From the cell containing the given text, extract its center point as (X, Y) coordinate. 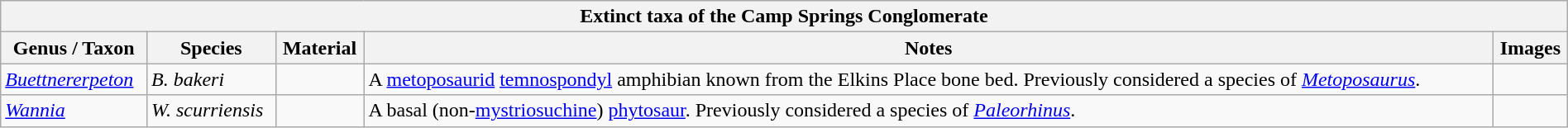
Notes (928, 48)
W. scurriensis (212, 111)
A metoposaurid temnospondyl amphibian known from the Elkins Place bone bed. Previously considered a species of Metoposaurus. (928, 79)
Wannia (74, 111)
A basal (non-mystriosuchine) phytosaur. Previously considered a species of Paleorhinus. (928, 111)
Buettnererpeton (74, 79)
B. bakeri (212, 79)
Images (1530, 48)
Genus / Taxon (74, 48)
Species (212, 48)
Material (319, 48)
Extinct taxa of the Camp Springs Conglomerate (784, 17)
